Capture the cell that displays the provided text and extract its (x, y) central coordinate. 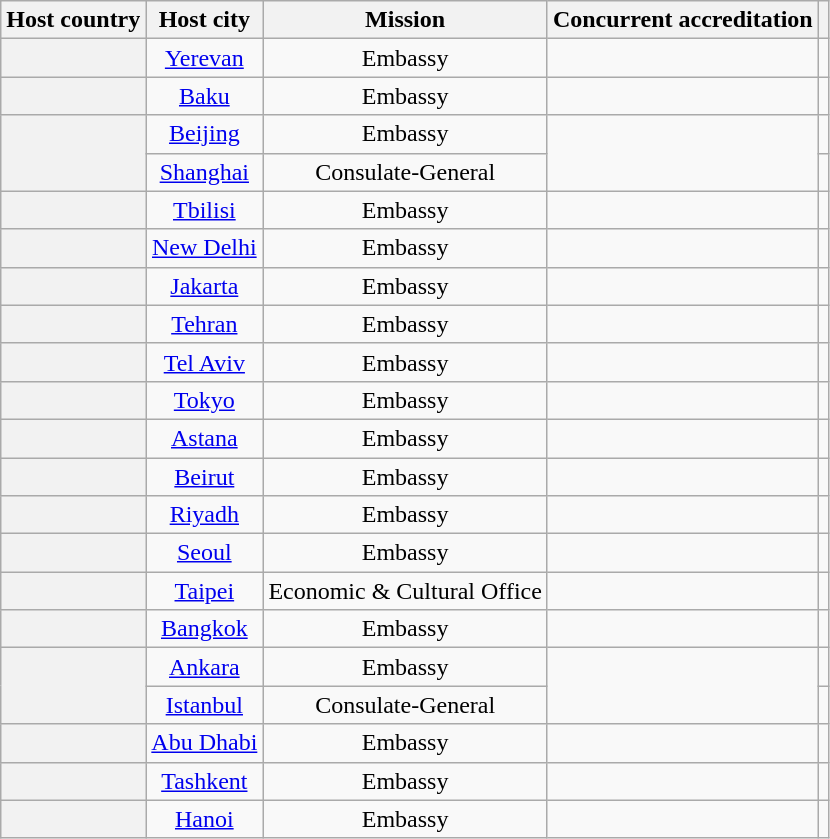
Ankara (204, 667)
Beirut (204, 477)
Tokyo (204, 400)
Bangkok (204, 629)
Economic & Cultural Office (406, 591)
New Delhi (204, 248)
Shanghai (204, 172)
Host country (74, 20)
Istanbul (204, 705)
Concurrent accreditation (682, 20)
Tbilisi (204, 210)
Astana (204, 438)
Abu Dhabi (204, 743)
Yerevan (204, 58)
Riyadh (204, 515)
Beijing (204, 134)
Taipei (204, 591)
Host city (204, 20)
Jakarta (204, 286)
Hanoi (204, 819)
Tel Aviv (204, 362)
Tehran (204, 324)
Seoul (204, 553)
Mission (406, 20)
Tashkent (204, 781)
Baku (204, 96)
